Extract the (x, y) coordinate from the center of the cell holding the provided text.  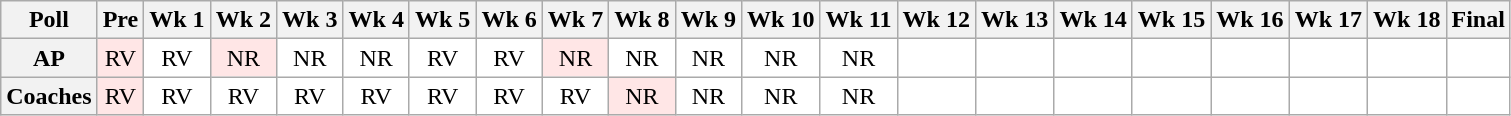
Wk 18 (1407, 20)
Wk 16 (1250, 20)
Wk 12 (936, 20)
Wk 8 (642, 20)
Wk 17 (1328, 20)
Wk 4 (376, 20)
Wk 5 (442, 20)
Wk 9 (708, 20)
Wk 7 (575, 20)
Wk 1 (177, 20)
Wk 10 (781, 20)
Wk 14 (1093, 20)
Wk 15 (1171, 20)
Wk 11 (858, 20)
AP (49, 58)
Wk 13 (1014, 20)
Wk 3 (310, 20)
Pre (120, 20)
Final (1478, 20)
Wk 6 (509, 20)
Poll (49, 20)
Wk 2 (243, 20)
Coaches (49, 96)
